Pinpoint the cell where the given text exists, returning its [X, Y] midpoint coordinate. 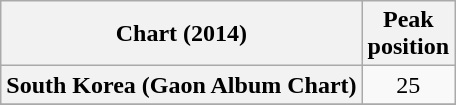
25 [408, 85]
Chart (2014) [182, 34]
South Korea (Gaon Album Chart) [182, 85]
Peakposition [408, 34]
